Determine the (X, Y) coordinate at the center of the cell enclosing the given text.  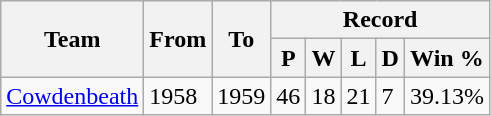
Team (72, 39)
To (242, 39)
18 (324, 96)
P (288, 58)
W (324, 58)
39.13% (446, 96)
46 (288, 96)
7 (390, 96)
From (178, 39)
Cowdenbeath (72, 96)
Win % (446, 58)
D (390, 58)
21 (358, 96)
1959 (242, 96)
Record (380, 20)
1958 (178, 96)
L (358, 58)
